Provide the [x, y] coordinate of the cell's center where the given text is located.  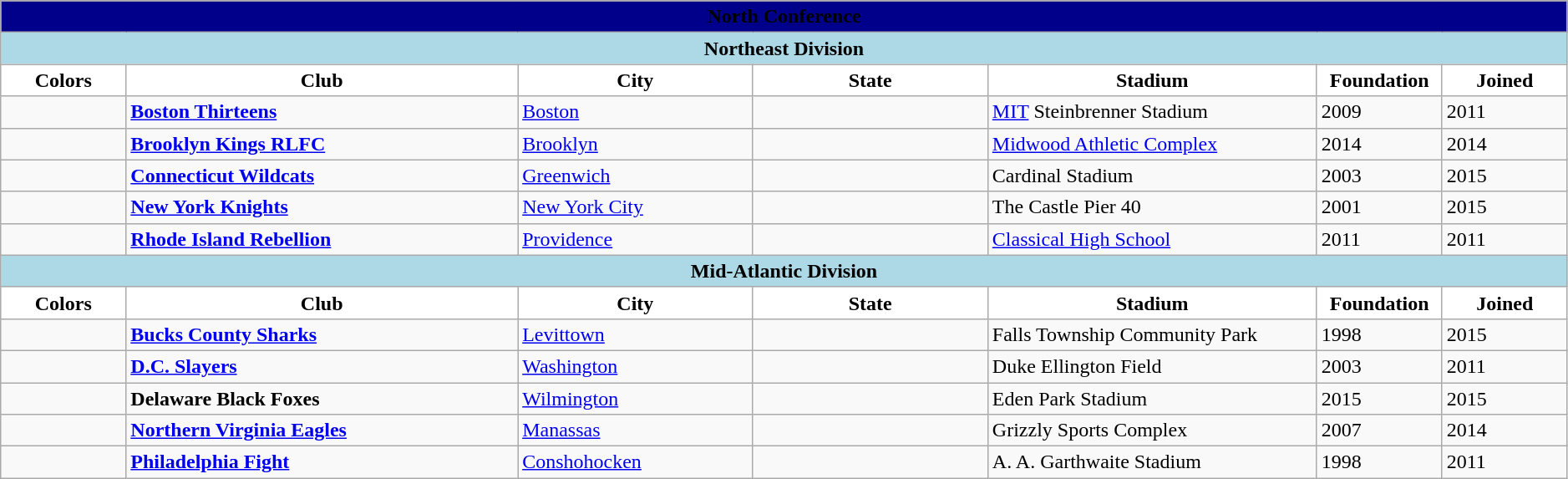
Delaware Black Foxes [322, 399]
Boston Thirteens [322, 112]
Eden Park Stadium [1152, 399]
Midwood Athletic Complex [1152, 144]
Washington [635, 366]
MIT Steinbrenner Stadium [1152, 112]
2009 [1379, 112]
Duke Ellington Field [1152, 366]
Levittown [635, 334]
Providence [635, 239]
Conshohocken [635, 462]
Cardinal Stadium [1152, 176]
New York Knights [322, 207]
2007 [1379, 431]
Falls Township Community Park [1152, 334]
2001 [1379, 207]
Brooklyn [635, 144]
Mid-Atlantic Division [784, 271]
Grizzly Sports Complex [1152, 431]
North Conference [784, 17]
Bucks County Sharks [322, 334]
Philadelphia Fight [322, 462]
Brooklyn Kings RLFC [322, 144]
A. A. Garthwaite Stadium [1152, 462]
Boston [635, 112]
D.C. Slayers [322, 366]
Greenwich [635, 176]
Wilmington [635, 399]
Manassas [635, 431]
Rhode Island Rebellion [322, 239]
New York City [635, 207]
The Castle Pier 40 [1152, 207]
Connecticut Wildcats [322, 176]
Northeast Division [784, 48]
Classical High School [1152, 239]
Northern Virginia Eagles [322, 431]
